Scan for the cell matching the given text and deliver its (x, y) coordinate at center. 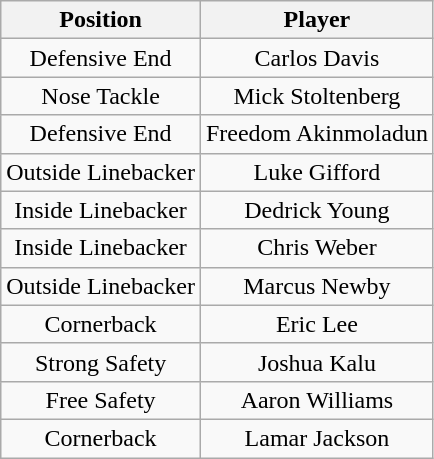
Strong Safety (101, 362)
Nose Tackle (101, 96)
Freedom Akinmoladun (316, 134)
Luke Gifford (316, 172)
Mick Stoltenberg (316, 96)
Marcus Newby (316, 286)
Free Safety (101, 400)
Position (101, 20)
Lamar Jackson (316, 438)
Aaron Williams (316, 400)
Eric Lee (316, 324)
Carlos Davis (316, 58)
Player (316, 20)
Joshua Kalu (316, 362)
Chris Weber (316, 248)
Dedrick Young (316, 210)
